For the text-containing cell, return its midpoint in (X, Y) coordinate format. 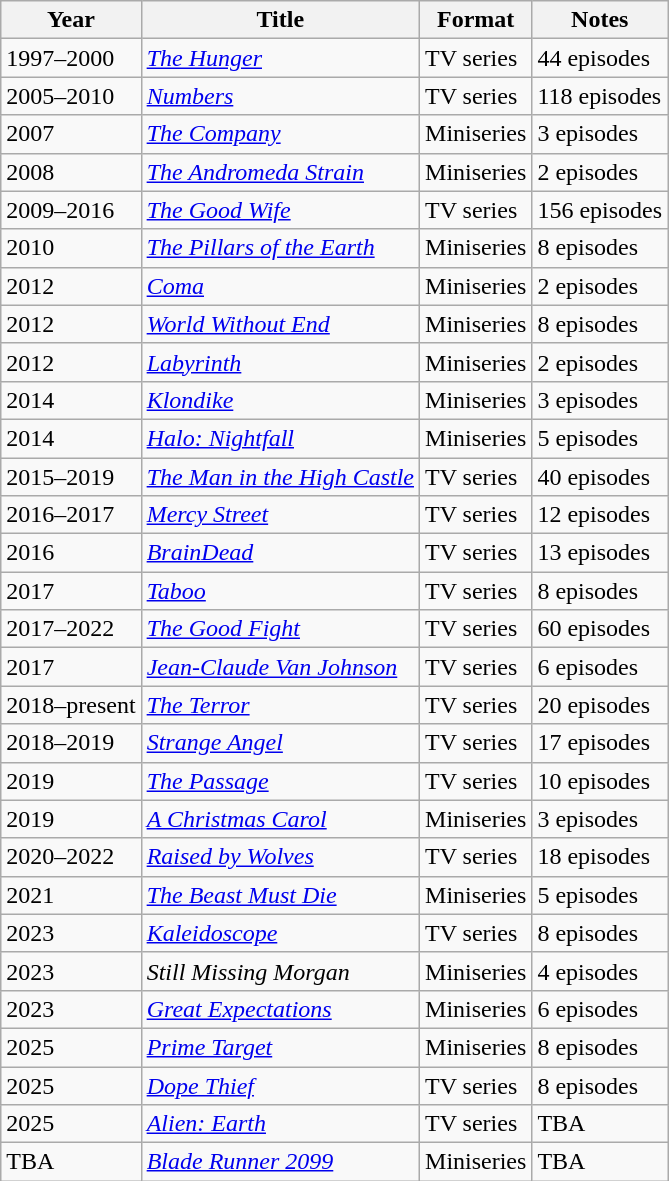
40 episodes (600, 477)
1997–2000 (71, 58)
12 episodes (600, 515)
Blade Runner 2099 (280, 1162)
Klondike (280, 400)
Notes (600, 20)
Halo: Nightfall (280, 438)
Great Expectations (280, 1009)
2016–2017 (71, 515)
Prime Target (280, 1047)
Dope Thief (280, 1085)
Labyrinth (280, 362)
18 episodes (600, 857)
2020–2022 (71, 857)
60 episodes (600, 629)
Title (280, 20)
The Terror (280, 705)
A Christmas Carol (280, 819)
World Without End (280, 324)
2009–2016 (71, 210)
The Beast Must Die (280, 895)
Jean-Claude Van Johnson (280, 667)
The Pillars of the Earth (280, 248)
Numbers (280, 96)
2005–2010 (71, 96)
2015–2019 (71, 477)
118 episodes (600, 96)
The Good Wife (280, 210)
Still Missing Morgan (280, 971)
2008 (71, 172)
2010 (71, 248)
Alien: Earth (280, 1124)
The Company (280, 134)
The Man in the High Castle (280, 477)
Year (71, 20)
Strange Angel (280, 743)
Mercy Street (280, 515)
10 episodes (600, 781)
2017–2022 (71, 629)
2007 (71, 134)
BrainDead (280, 553)
Coma (280, 286)
13 episodes (600, 553)
156 episodes (600, 210)
Format (476, 20)
2018–2019 (71, 743)
2018–present (71, 705)
20 episodes (600, 705)
Kaleidoscope (280, 933)
2021 (71, 895)
2016 (71, 553)
The Hunger (280, 58)
The Good Fight (280, 629)
4 episodes (600, 971)
Raised by Wolves (280, 857)
The Passage (280, 781)
Taboo (280, 591)
17 episodes (600, 743)
The Andromeda Strain (280, 172)
44 episodes (600, 58)
